Output the [x, y] coordinate of the center of the cell containing the given text.  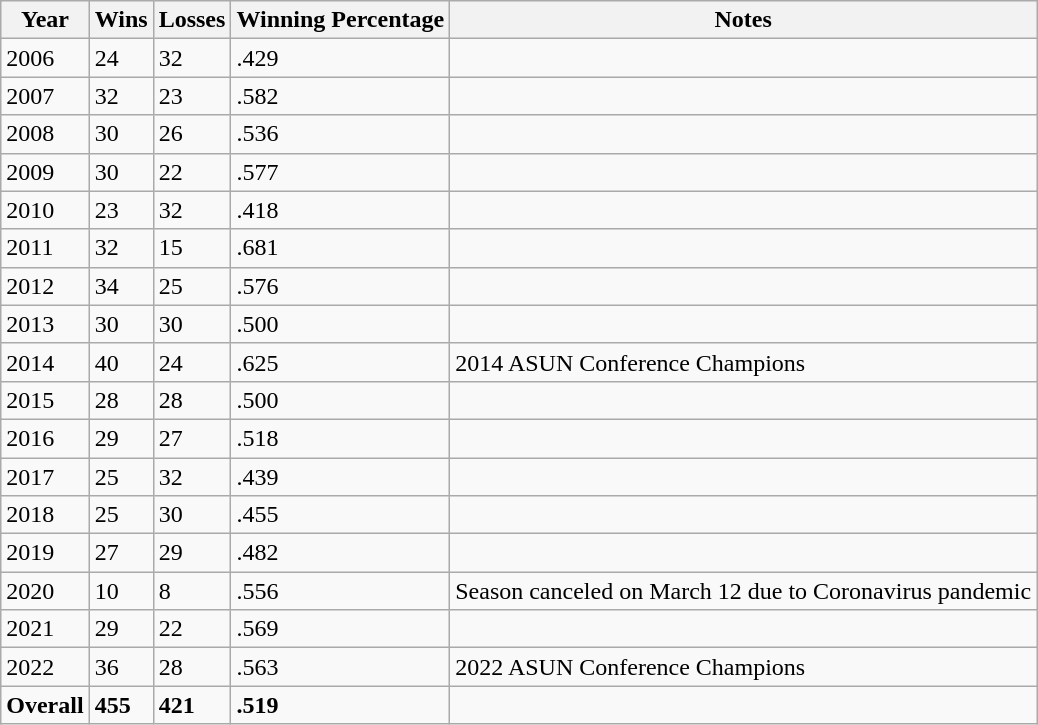
.577 [340, 172]
8 [192, 591]
2020 [45, 591]
2013 [45, 324]
2007 [45, 96]
2022 [45, 667]
.518 [340, 438]
2010 [45, 210]
2015 [45, 400]
.625 [340, 362]
2014 [45, 362]
.455 [340, 515]
.569 [340, 629]
Season canceled on March 12 due to Coronavirus pandemic [744, 591]
2016 [45, 438]
15 [192, 248]
Year [45, 20]
26 [192, 134]
.681 [340, 248]
2012 [45, 286]
Notes [744, 20]
34 [121, 286]
2021 [45, 629]
36 [121, 667]
.519 [340, 705]
421 [192, 705]
.439 [340, 477]
.482 [340, 553]
2022 ASUN Conference Champions [744, 667]
2017 [45, 477]
40 [121, 362]
.582 [340, 96]
Losses [192, 20]
2009 [45, 172]
.418 [340, 210]
2006 [45, 58]
.576 [340, 286]
.536 [340, 134]
455 [121, 705]
Wins [121, 20]
.556 [340, 591]
Winning Percentage [340, 20]
2008 [45, 134]
Overall [45, 705]
.429 [340, 58]
10 [121, 591]
2018 [45, 515]
2011 [45, 248]
2014 ASUN Conference Champions [744, 362]
2019 [45, 553]
.563 [340, 667]
